Capture the cell that displays the provided text and extract its [x, y] central coordinate. 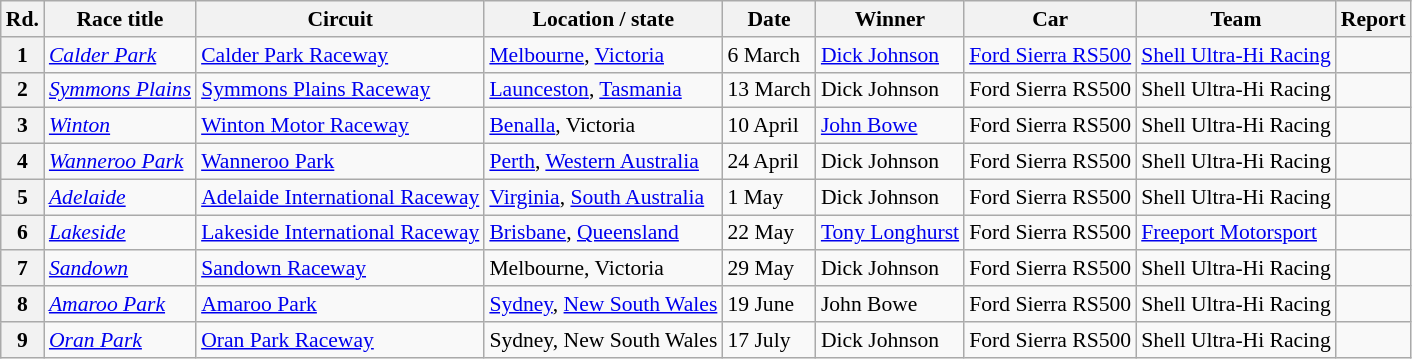
Symmons Plains [120, 90]
2 [22, 90]
3 [22, 126]
Winton [120, 126]
22 May [768, 233]
29 May [768, 269]
Oran Park Raceway [340, 340]
Tony Longhurst [890, 233]
Virginia, South Australia [603, 197]
Benalla, Victoria [603, 126]
Circuit [340, 19]
Calder Park Raceway [340, 55]
Adelaide International Raceway [340, 197]
7 [22, 269]
1 [22, 55]
10 April [768, 126]
Lakeside International Raceway [340, 233]
Adelaide [120, 197]
Symmons Plains Raceway [340, 90]
Lakeside [120, 233]
Report [1374, 19]
Sandown Raceway [340, 269]
Launceston, Tasmania [603, 90]
Calder Park [120, 55]
Team [1236, 19]
Winner [890, 19]
24 April [768, 162]
8 [22, 304]
9 [22, 340]
Freeport Motorsport [1236, 233]
1 May [768, 197]
13 March [768, 90]
Car [1050, 19]
Oran Park [120, 340]
Sandown [120, 269]
4 [22, 162]
Race title [120, 19]
Perth, Western Australia [603, 162]
Date [768, 19]
Rd. [22, 19]
6 [22, 233]
Brisbane, Queensland [603, 233]
6 March [768, 55]
17 July [768, 340]
5 [22, 197]
19 June [768, 304]
Location / state [603, 19]
Winton Motor Raceway [340, 126]
